Extract the [X, Y] coordinate from the center of the cell holding the provided text.  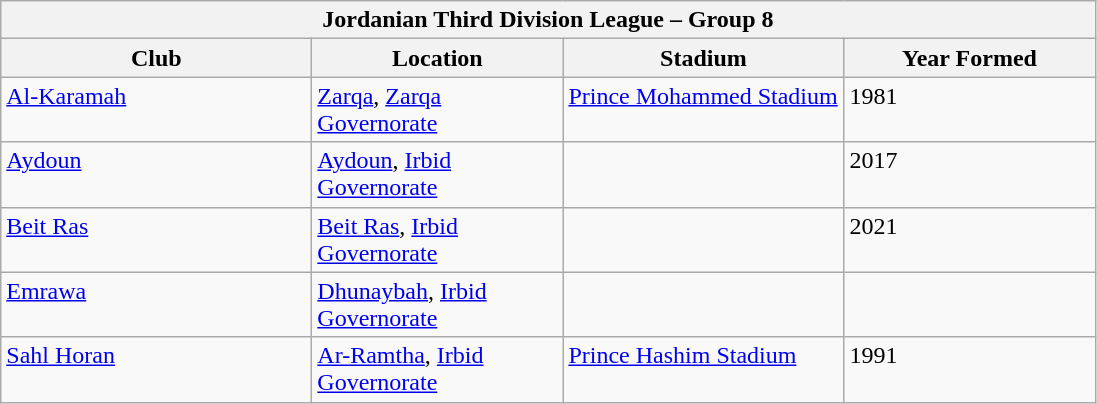
1991 [970, 370]
Location [438, 58]
Ar-Ramtha, Irbid Governorate [438, 370]
Beit Ras [156, 240]
Aydoun [156, 174]
2021 [970, 240]
Prince Hashim Stadium [704, 370]
2017 [970, 174]
Al-Karamah [156, 110]
Year Formed [970, 58]
Jordanian Third Division League – Group 8 [548, 20]
Beit Ras, Irbid Governorate [438, 240]
Club [156, 58]
1981 [970, 110]
Prince Mohammed Stadium [704, 110]
Aydoun, Irbid Governorate [438, 174]
Stadium [704, 58]
Emrawa [156, 304]
Sahl Horan [156, 370]
Zarqa, Zarqa Governorate [438, 110]
Dhunaybah, Irbid Governorate [438, 304]
